Determine the (x, y) coordinate at the center of the cell enclosing the given text.  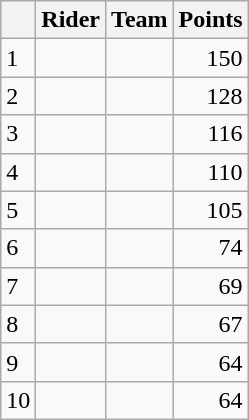
2 (18, 96)
Team (140, 20)
128 (210, 96)
9 (18, 362)
110 (210, 172)
116 (210, 134)
5 (18, 210)
150 (210, 58)
7 (18, 286)
67 (210, 324)
4 (18, 172)
Points (210, 20)
Rider (71, 20)
8 (18, 324)
74 (210, 248)
3 (18, 134)
69 (210, 286)
6 (18, 248)
10 (18, 400)
105 (210, 210)
1 (18, 58)
